Provide the [x, y] coordinate of the cell's center where the given text is located.  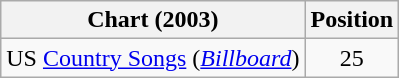
Chart (2003) [153, 20]
25 [352, 58]
Position [352, 20]
US Country Songs (Billboard) [153, 58]
